Determine the [x, y] coordinate at the center of the cell enclosing the given text.  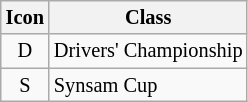
Icon [25, 17]
S [25, 85]
Class [148, 17]
Synsam Cup [148, 85]
D [25, 51]
Drivers' Championship [148, 51]
